Determine the [x, y] coordinate at the center of the cell enclosing the given text.  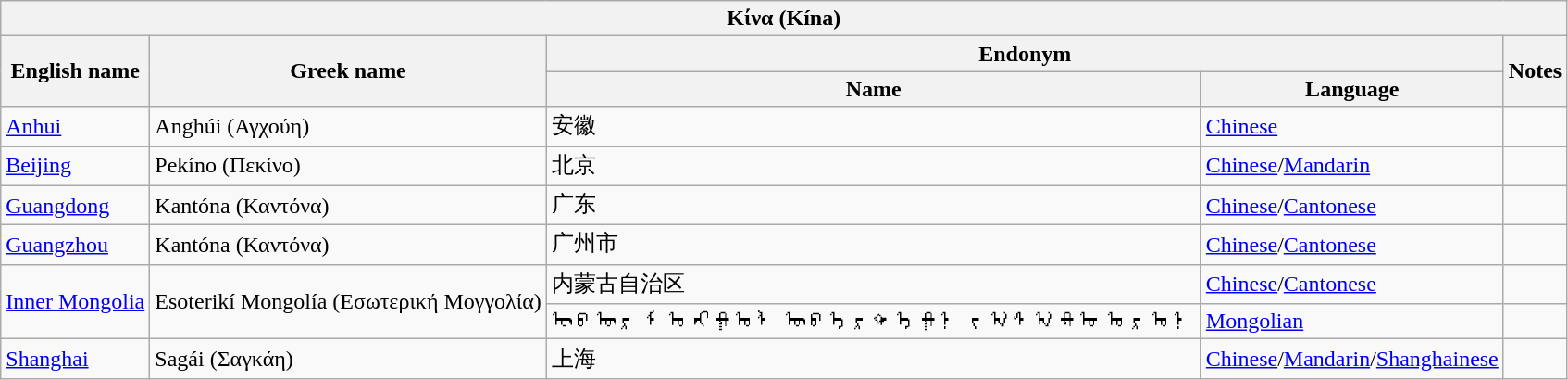
Chinese [1351, 126]
Greek name [348, 71]
English name [76, 71]
Chinese/Mandarin/Shanghainese [1351, 360]
北京 [874, 167]
安徽 [874, 126]
Sagái (Σαγκάη) [348, 360]
Beijing [76, 167]
上海 [874, 360]
ᠥᠪᠥᠷ ᠮᠣᠩᠭᠣᠯ ᠥᠪᠡᠷᠲᠡᠭᠨ ᠵᠠᠰᠠᠬᠤ ᠣᠷᠣᠨ [874, 322]
Mongolian [1351, 322]
Language [1351, 89]
Notes [1535, 71]
Shanghai [76, 360]
Esoterikí Mongolía (Εσωτερική Μογγολία) [348, 302]
Name [874, 89]
Guangdong [76, 206]
Pekíno (Πεκίνο) [348, 167]
Κίνα (Kína) [784, 19]
Inner Mongolia [76, 302]
广州市 [874, 245]
Endonym [1025, 54]
广东 [874, 206]
Anhui [76, 126]
Anghúi (Αγχούη) [348, 126]
Guangzhou [76, 245]
内蒙古自治区 [874, 284]
Chinese/Mandarin [1351, 167]
